Determine the [x, y] coordinate at the center of the cell enclosing the given text.  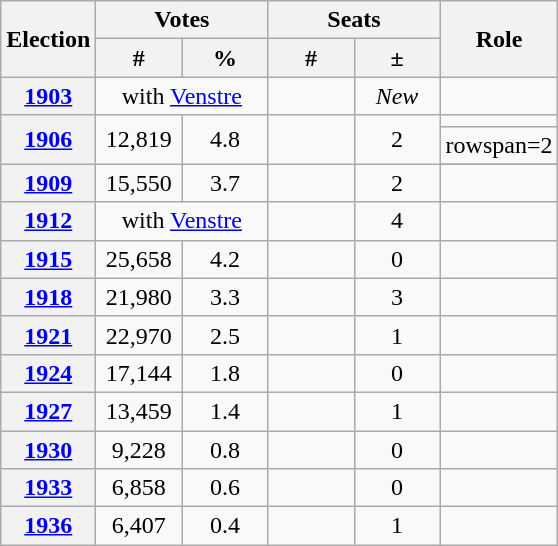
25,658 [139, 259]
1930 [48, 449]
1.8 [225, 373]
1909 [48, 183]
Votes [182, 20]
13,459 [139, 411]
Election [48, 39]
9,228 [139, 449]
Role [499, 39]
1927 [48, 411]
3.7 [225, 183]
1915 [48, 259]
1.4 [225, 411]
4.2 [225, 259]
3 [397, 297]
0.4 [225, 526]
1903 [48, 96]
6,407 [139, 526]
0.6 [225, 488]
4 [397, 221]
Seats [354, 20]
1912 [48, 221]
21,980 [139, 297]
1921 [48, 335]
± [397, 58]
15,550 [139, 183]
% [225, 58]
0.8 [225, 449]
1933 [48, 488]
17,144 [139, 373]
12,819 [139, 140]
1906 [48, 140]
1924 [48, 373]
3.3 [225, 297]
rowspan=2 [499, 145]
6,858 [139, 488]
22,970 [139, 335]
1936 [48, 526]
New [397, 96]
2.5 [225, 335]
1918 [48, 297]
4.8 [225, 140]
